Return the [X, Y] coordinate for the center point of the cell that contains the specified text.  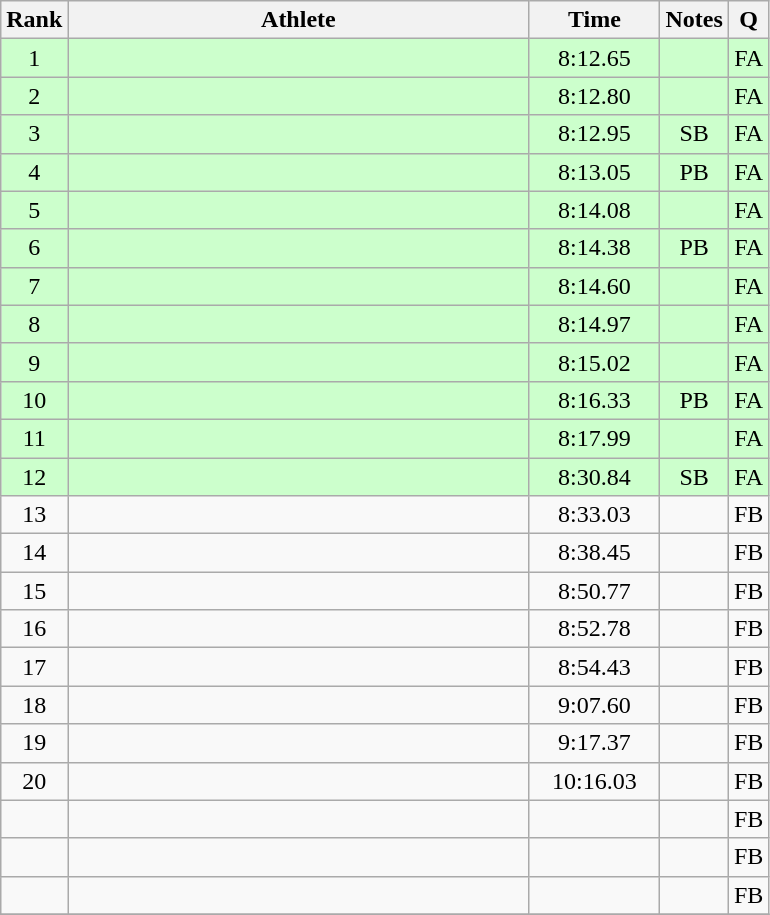
2 [34, 96]
7 [34, 286]
11 [34, 438]
19 [34, 743]
8:12.80 [594, 96]
8:13.05 [594, 172]
8 [34, 324]
6 [34, 248]
14 [34, 553]
8:12.65 [594, 58]
8:14.97 [594, 324]
8:54.43 [594, 667]
10:16.03 [594, 781]
8:52.78 [594, 629]
8:50.77 [594, 591]
8:16.33 [594, 400]
8:30.84 [594, 477]
Rank [34, 20]
18 [34, 705]
8:17.99 [594, 438]
4 [34, 172]
8:14.08 [594, 210]
12 [34, 477]
9:17.37 [594, 743]
Athlete [298, 20]
Time [594, 20]
Notes [694, 20]
20 [34, 781]
10 [34, 400]
Q [748, 20]
16 [34, 629]
8:38.45 [594, 553]
8:14.60 [594, 286]
8:14.38 [594, 248]
1 [34, 58]
9 [34, 362]
5 [34, 210]
17 [34, 667]
8:33.03 [594, 515]
13 [34, 515]
3 [34, 134]
9:07.60 [594, 705]
8:15.02 [594, 362]
8:12.95 [594, 134]
15 [34, 591]
